Scan for the cell matching the given text and deliver its [x, y] coordinate at center. 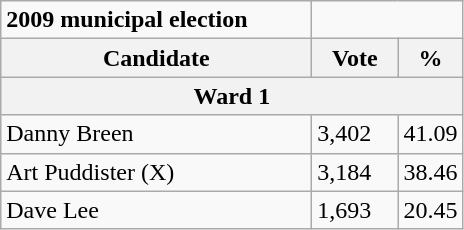
Vote [355, 58]
Dave Lee [156, 210]
41.09 [430, 134]
38.46 [430, 172]
Danny Breen [156, 134]
Candidate [156, 58]
2009 municipal election [156, 20]
Art Puddister (X) [156, 172]
20.45 [430, 210]
3,184 [355, 172]
3,402 [355, 134]
Ward 1 [232, 96]
% [430, 58]
1,693 [355, 210]
